For the text-containing cell, return its midpoint in (x, y) coordinate format. 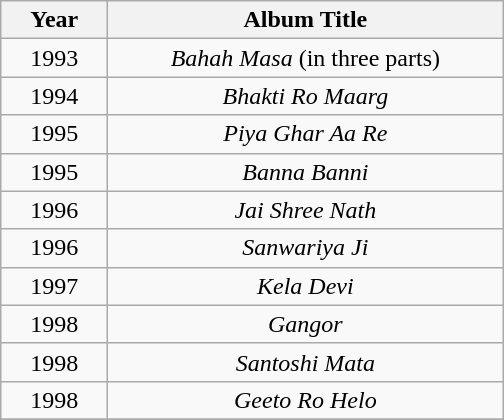
Album Title (306, 20)
1994 (54, 96)
Piya Ghar Aa Re (306, 134)
Bahah Masa (in three parts) (306, 58)
Jai Shree Nath (306, 210)
Gangor (306, 324)
Geeto Ro Helo (306, 400)
1997 (54, 286)
Bhakti Ro Maarg (306, 96)
Sanwariya Ji (306, 248)
Banna Banni (306, 172)
Santoshi Mata (306, 362)
Year (54, 20)
Kela Devi (306, 286)
1993 (54, 58)
